Scan for the cell matching the given text and deliver its [X, Y] coordinate at center. 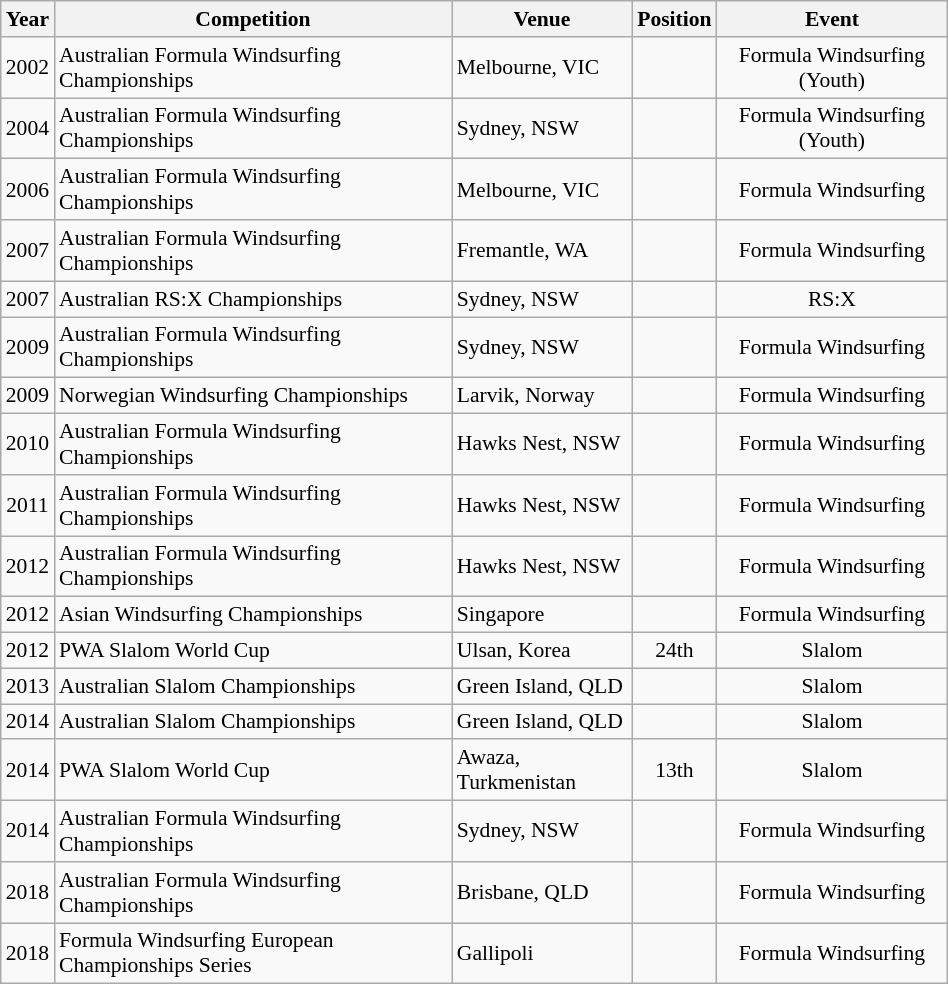
Singapore [542, 615]
RS:X [832, 299]
Larvik, Norway [542, 396]
Australian RS:X Championships [253, 299]
Gallipoli [542, 954]
Brisbane, QLD [542, 892]
Position [674, 19]
2004 [28, 128]
2011 [28, 506]
Fremantle, WA [542, 250]
2010 [28, 444]
Ulsan, Korea [542, 651]
Year [28, 19]
2006 [28, 190]
Event [832, 19]
Formula Windsurfing European Championships Series [253, 954]
Asian Windsurfing Championships [253, 615]
Competition [253, 19]
2013 [28, 686]
24th [674, 651]
2002 [28, 68]
Awaza, Turkmenistan [542, 770]
13th [674, 770]
Venue [542, 19]
Norwegian Windsurfing Championships [253, 396]
